Determine the (X, Y) coordinate at the center of the cell enclosing the given text.  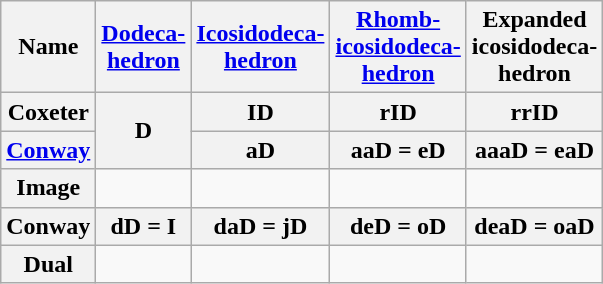
rrID (534, 112)
Icosidodeca-hedron (260, 47)
deaD = oaD (534, 226)
Rhomb-icosidodeca-hedron (398, 47)
Dodeca-hedron (144, 47)
daD = jD (260, 226)
Name (48, 47)
rID (398, 112)
deD = oD (398, 226)
Image (48, 188)
aD (260, 150)
dD = I (144, 226)
Expandedicosidodeca-hedron (534, 47)
Coxeter (48, 112)
ID (260, 112)
D (144, 131)
aaaD = eaD (534, 150)
Dual (48, 264)
aaD = eD (398, 150)
